Capture the cell that displays the provided text and extract its [X, Y] central coordinate. 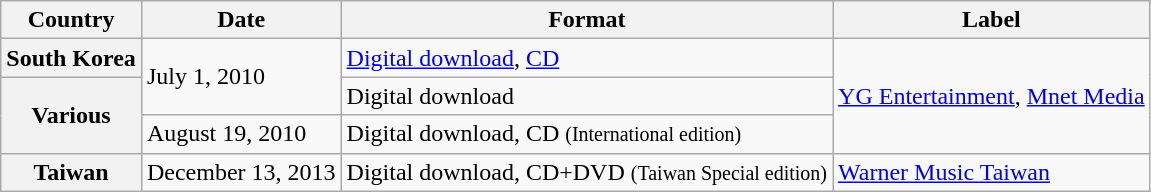
Digital download [586, 96]
Various [72, 115]
South Korea [72, 58]
Date [241, 20]
Format [586, 20]
July 1, 2010 [241, 77]
YG Entertainment, Mnet Media [992, 96]
Digital download, CD (International edition) [586, 134]
Taiwan [72, 172]
Warner Music Taiwan [992, 172]
Digital download, CD+DVD (Taiwan Special edition) [586, 172]
Digital download, CD [586, 58]
December 13, 2013 [241, 172]
Label [992, 20]
August 19, 2010 [241, 134]
Country [72, 20]
